Pinpoint the cell where the given text exists, returning its [x, y] midpoint coordinate. 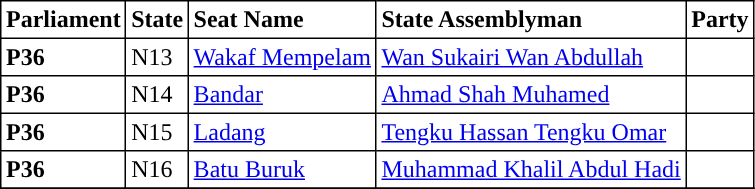
State [157, 20]
N14 [157, 95]
N16 [157, 170]
Parliament [64, 20]
Bandar [282, 95]
Tengku Hassan Tengku Omar [531, 132]
Batu Buruk [282, 170]
N15 [157, 132]
N13 [157, 57]
Ahmad Shah Muhamed [531, 95]
Wan Sukairi Wan Abdullah [531, 57]
Seat Name [282, 20]
State Assemblyman [531, 20]
Muhammad Khalil Abdul Hadi [531, 170]
Wakaf Mempelam [282, 57]
Party [720, 20]
Ladang [282, 132]
